Pinpoint the cell where the given text exists, returning its (x, y) midpoint coordinate. 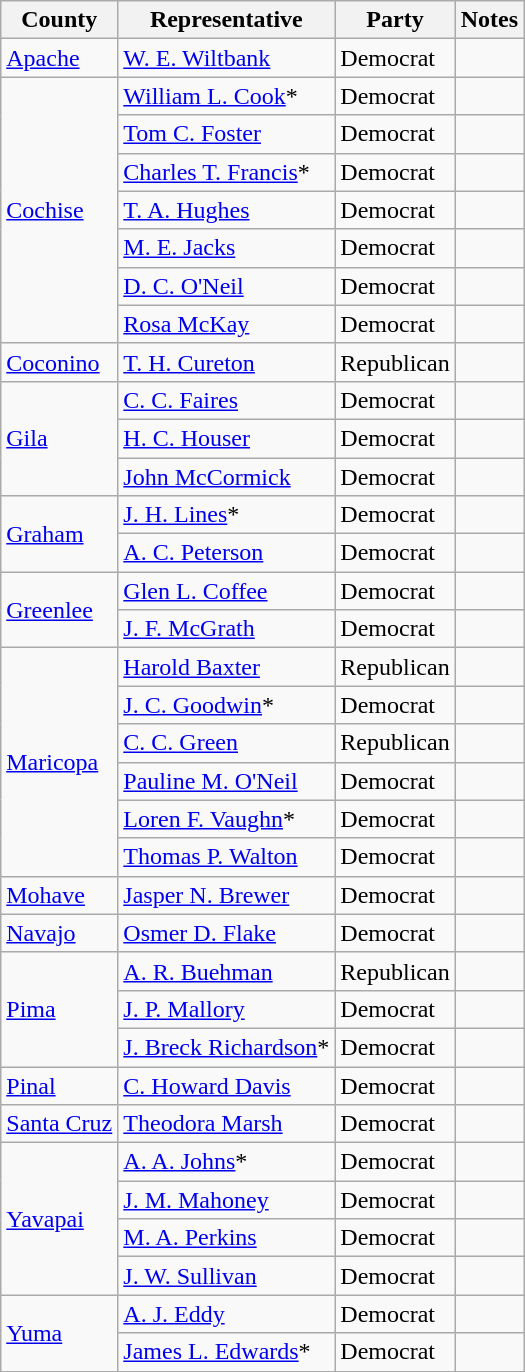
J. Breck Richardson* (226, 1047)
Tom C. Foster (226, 134)
M. E. Jacks (226, 248)
Mohave (60, 895)
A. J. Eddy (226, 1314)
C. Howard Davis (226, 1085)
Harold Baxter (226, 667)
Osmer D. Flake (226, 933)
Santa Cruz (60, 1124)
C. C. Faires (226, 400)
Party (395, 20)
Rosa McKay (226, 324)
C. C. Green (226, 743)
J. C. Goodwin* (226, 705)
J. F. McGrath (226, 629)
Gila (60, 438)
H. C. Houser (226, 438)
County (60, 20)
D. C. O'Neil (226, 286)
Charles T. Francis* (226, 172)
Pauline M. O'Neil (226, 781)
T. A. Hughes (226, 210)
Notes (489, 20)
J. W. Sullivan (226, 1276)
Theodora Marsh (226, 1124)
Apache (60, 58)
Representative (226, 20)
Coconino (60, 362)
Yuma (60, 1333)
Loren F. Vaughn* (226, 819)
Graham (60, 534)
M. A. Perkins (226, 1238)
A. R. Buehman (226, 971)
J. H. Lines* (226, 515)
J. M. Mahoney (226, 1200)
T. H. Cureton (226, 362)
W. E. Wiltbank (226, 58)
J. P. Mallory (226, 1009)
James L. Edwards* (226, 1352)
Glen L. Coffee (226, 591)
A. A. Johns* (226, 1162)
A. C. Peterson (226, 553)
Thomas P. Walton (226, 857)
Cochise (60, 210)
Maricopa (60, 762)
Pima (60, 1009)
Navajo (60, 933)
Yavapai (60, 1219)
Greenlee (60, 610)
John McCormick (226, 477)
Pinal (60, 1085)
William L. Cook* (226, 96)
Jasper N. Brewer (226, 895)
